Determine the (x, y) coordinate at the center of the cell enclosing the given text.  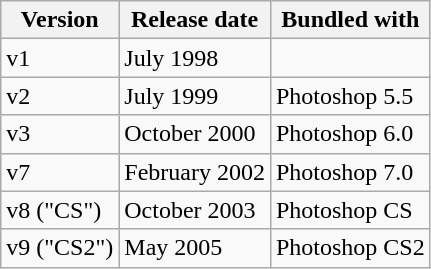
Photoshop 5.5 (350, 96)
October 2000 (195, 134)
July 1998 (195, 58)
Photoshop 7.0 (350, 172)
v1 (60, 58)
v2 (60, 96)
Photoshop CS2 (350, 248)
May 2005 (195, 248)
Bundled with (350, 20)
v3 (60, 134)
July 1999 (195, 96)
v8 ("CS") (60, 210)
October 2003 (195, 210)
Photoshop 6.0 (350, 134)
Version (60, 20)
Photoshop CS (350, 210)
Release date (195, 20)
February 2002 (195, 172)
v9 ("CS2") (60, 248)
v7 (60, 172)
